Pinpoint the cell where the given text exists, returning its (x, y) midpoint coordinate. 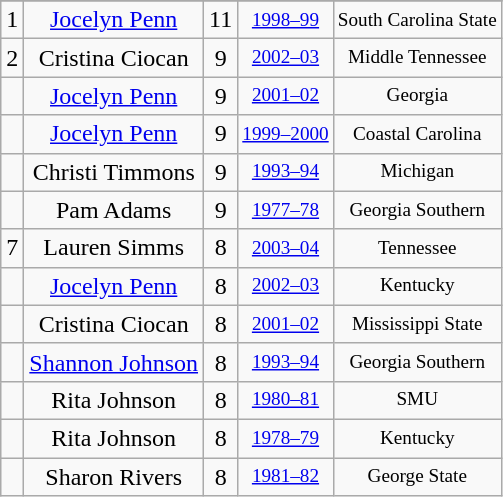
SMU (417, 400)
1977–78 (286, 210)
Coastal Carolina (417, 134)
Georgia (417, 96)
1999–2000 (286, 134)
1981–82 (286, 477)
South Carolina State (417, 20)
2003–04 (286, 248)
Middle Tennessee (417, 58)
George State (417, 477)
Michigan (417, 172)
7 (12, 248)
Sharon Rivers (114, 477)
Pam Adams (114, 210)
Shannon Johnson (114, 362)
11 (221, 20)
Christi Timmons (114, 172)
Mississippi State (417, 324)
1980–81 (286, 400)
1 (12, 20)
1998–99 (286, 20)
1978–79 (286, 438)
Lauren Simms (114, 248)
Tennessee (417, 248)
2 (12, 58)
